Find where the given text appears and provide that cell's center as (x, y) coordinate. 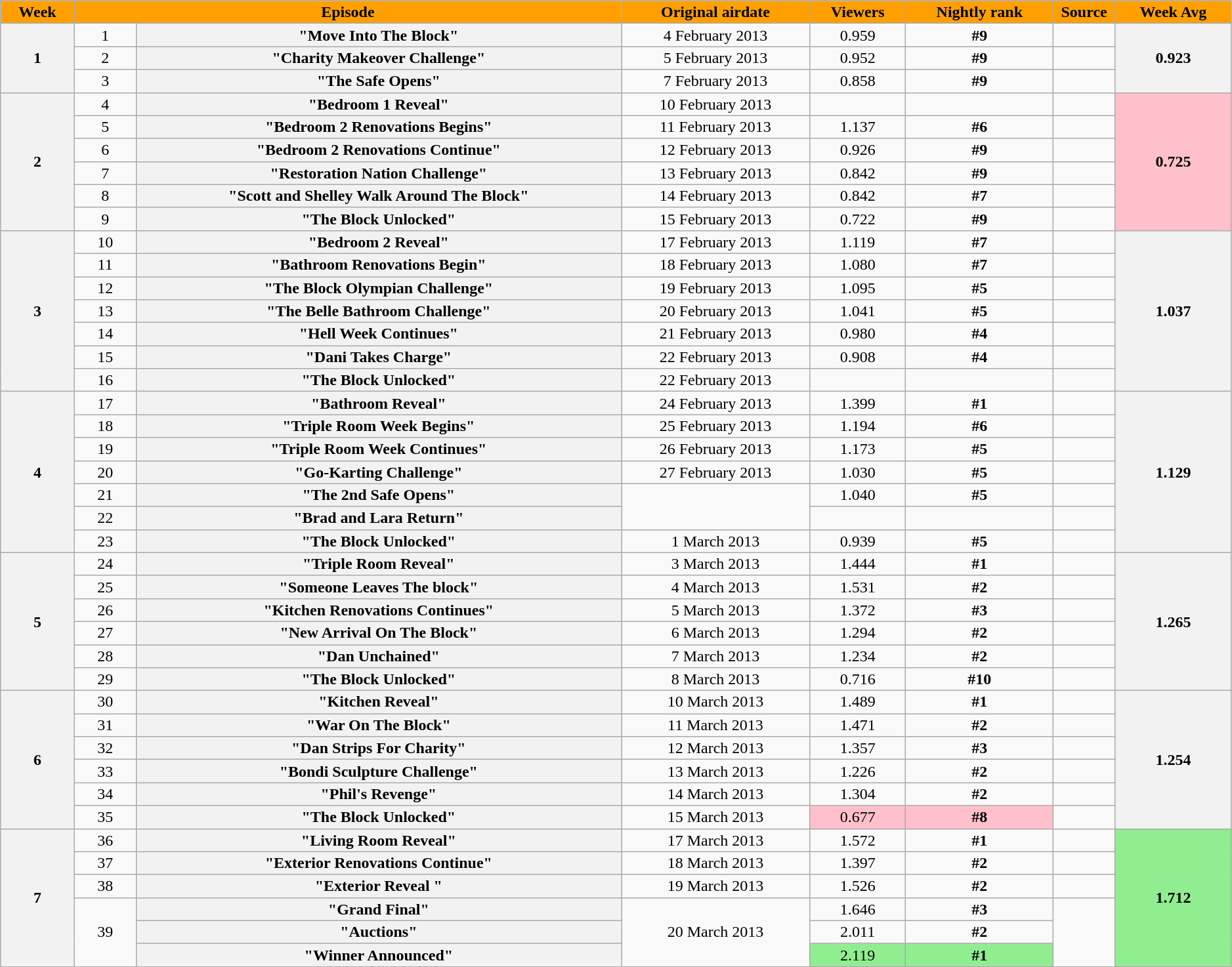
4 February 2013 (715, 35)
1.037 (1173, 311)
1.030 (857, 472)
Episode (348, 12)
0.908 (857, 357)
10 February 2013 (715, 104)
19 March 2013 (715, 886)
17 (105, 403)
0.725 (1173, 161)
Week (38, 12)
0.677 (857, 817)
9 (105, 219)
6 March 2013 (715, 632)
2.011 (857, 932)
8 March 2013 (715, 680)
11 February 2013 (715, 127)
"Brad and Lara Return" (379, 518)
"The Safe Opens" (379, 81)
12 February 2013 (715, 150)
23 (105, 541)
1.526 (857, 886)
"The 2nd Safe Opens" (379, 495)
"The Belle Bathroom Challenge" (379, 311)
30 (105, 702)
"New Arrival On The Block" (379, 632)
"Exterior Renovations Continue" (379, 863)
1.119 (857, 241)
"Living Room Reveal" (379, 840)
Week Avg (1173, 12)
12 March 2013 (715, 748)
24 February 2013 (715, 403)
13 March 2013 (715, 772)
1.226 (857, 772)
10 March 2013 (715, 702)
"War On The Block" (379, 726)
"Auctions" (379, 932)
8 (105, 195)
1.399 (857, 403)
14 March 2013 (715, 794)
"Charity Makeover Challenge" (379, 58)
5 February 2013 (715, 58)
28 (105, 656)
15 March 2013 (715, 817)
1.357 (857, 748)
25 (105, 586)
22 (105, 518)
1.712 (1173, 897)
1.444 (857, 564)
Nightly rank (979, 12)
21 (105, 495)
"Triple Room Week Continues" (379, 449)
13 February 2013 (715, 173)
1.372 (857, 610)
11 (105, 265)
11 March 2013 (715, 726)
16 (105, 381)
1.489 (857, 702)
0.858 (857, 81)
"Bedroom 1 Reveal" (379, 104)
35 (105, 817)
18 (105, 426)
29 (105, 680)
15 (105, 357)
26 February 2013 (715, 449)
20 February 2013 (715, 311)
"Dan Unchained" (379, 656)
7 February 2013 (715, 81)
39 (105, 932)
0.980 (857, 335)
1.471 (857, 726)
"Triple Room Week Begins" (379, 426)
1.137 (857, 127)
5 March 2013 (715, 610)
1.646 (857, 909)
4 March 2013 (715, 586)
Source (1084, 12)
"Bathroom Reveal" (379, 403)
25 February 2013 (715, 426)
1 March 2013 (715, 541)
33 (105, 772)
1.095 (857, 289)
0.952 (857, 58)
21 February 2013 (715, 335)
1.304 (857, 794)
1.265 (1173, 621)
"Go-Karting Challenge" (379, 472)
27 February 2013 (715, 472)
"Kitchen Reveal" (379, 702)
"Bedroom 2 Renovations Continue" (379, 150)
32 (105, 748)
13 (105, 311)
"Grand Final" (379, 909)
"Dan Strips For Charity" (379, 748)
0.722 (857, 219)
"Exterior Reveal " (379, 886)
1.080 (857, 265)
14 February 2013 (715, 195)
27 (105, 632)
34 (105, 794)
2.119 (857, 955)
1.234 (857, 656)
24 (105, 564)
36 (105, 840)
17 March 2013 (715, 840)
"Scott and Shelley Walk Around The Block" (379, 195)
"Someone Leaves The block" (379, 586)
0.939 (857, 541)
7 March 2013 (715, 656)
"Hell Week Continues" (379, 335)
1.531 (857, 586)
10 (105, 241)
"Dani Takes Charge" (379, 357)
0.926 (857, 150)
19 February 2013 (715, 289)
0.923 (1173, 58)
"Winner Announced" (379, 955)
1.397 (857, 863)
1.254 (1173, 760)
17 February 2013 (715, 241)
"Bedroom 2 Renovations Begins" (379, 127)
"Triple Room Reveal" (379, 564)
"The Block Olympian Challenge" (379, 289)
12 (105, 289)
20 March 2013 (715, 932)
"Bondi Sculpture Challenge" (379, 772)
"Phil's Revenge" (379, 794)
14 (105, 335)
"Bathroom Renovations Begin" (379, 265)
1.173 (857, 449)
"Bedroom 2 Reveal" (379, 241)
Original airdate (715, 12)
18 March 2013 (715, 863)
0.716 (857, 680)
#10 (979, 680)
1.129 (1173, 472)
1.041 (857, 311)
1.194 (857, 426)
31 (105, 726)
0.959 (857, 35)
"Restoration Nation Challenge" (379, 173)
26 (105, 610)
1.572 (857, 840)
3 March 2013 (715, 564)
20 (105, 472)
Viewers (857, 12)
18 February 2013 (715, 265)
1.040 (857, 495)
#8 (979, 817)
15 February 2013 (715, 219)
38 (105, 886)
19 (105, 449)
37 (105, 863)
"Move Into The Block" (379, 35)
"Kitchen Renovations Continues" (379, 610)
1.294 (857, 632)
